Return the (X, Y) coordinate for the center point of the cell that contains the specified text.  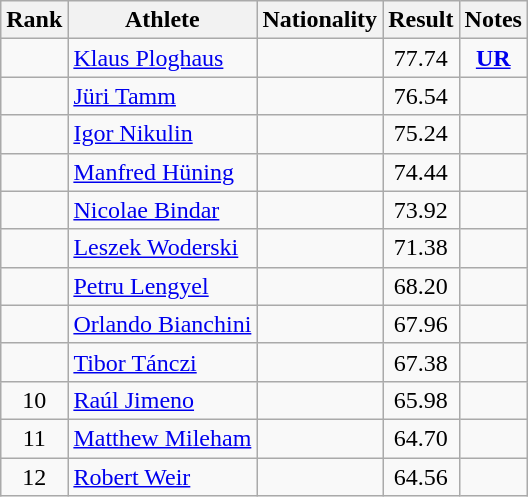
Jüri Tamm (162, 96)
Rank (34, 20)
68.20 (421, 286)
10 (34, 400)
64.70 (421, 438)
12 (34, 477)
67.96 (421, 324)
71.38 (421, 248)
Nationality (320, 20)
Robert Weir (162, 477)
Orlando Bianchini (162, 324)
UR (493, 58)
Tibor Tánczi (162, 362)
75.24 (421, 134)
76.54 (421, 96)
Raúl Jimeno (162, 400)
Igor Nikulin (162, 134)
Petru Lengyel (162, 286)
Klaus Ploghaus (162, 58)
Result (421, 20)
67.38 (421, 362)
Notes (493, 20)
Manfred Hüning (162, 172)
Matthew Mileham (162, 438)
73.92 (421, 210)
74.44 (421, 172)
Leszek Woderski (162, 248)
65.98 (421, 400)
Nicolae Bindar (162, 210)
Athlete (162, 20)
11 (34, 438)
77.74 (421, 58)
64.56 (421, 477)
